Pinpoint the cell where the given text exists, returning its (X, Y) midpoint coordinate. 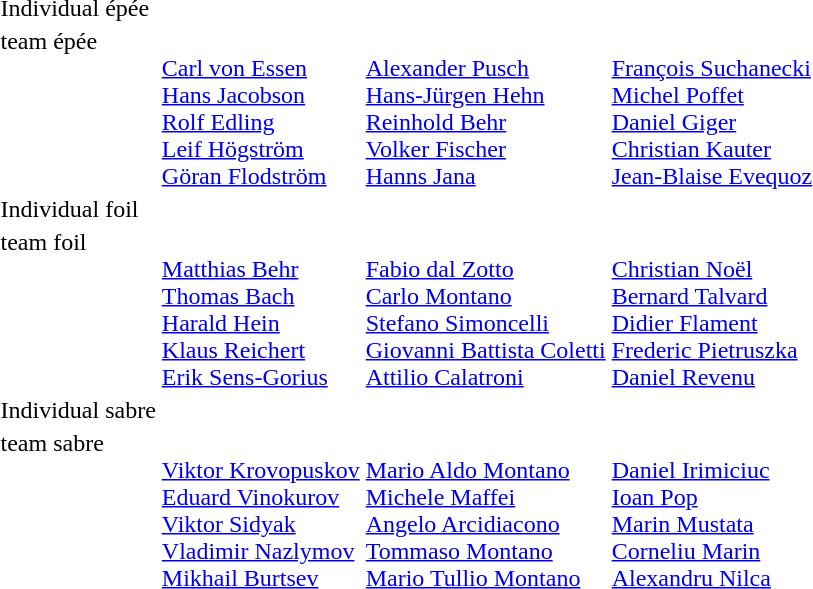
Alexander PuschHans-Jürgen HehnReinhold BehrVolker FischerHanns Jana (486, 108)
Carl von EssenHans JacobsonRolf EdlingLeif HögströmGöran Flodström (260, 108)
Matthias BehrThomas BachHarald HeinKlaus ReichertErik Sens-Gorius (260, 310)
Fabio dal ZottoCarlo MontanoStefano SimoncelliGiovanni Battista ColettiAttilio Calatroni (486, 310)
